Search for the cell housing the specified text and yield its (x, y) center coordinate. 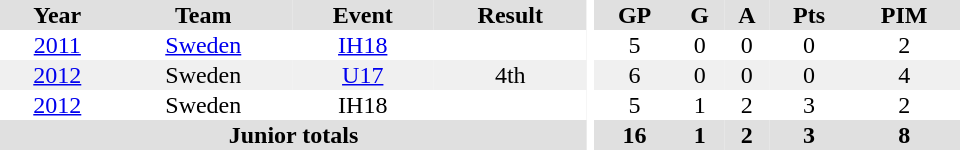
Team (204, 15)
Result (511, 15)
8 (904, 135)
PIM (904, 15)
Pts (810, 15)
16 (635, 135)
4th (511, 75)
A (747, 15)
6 (635, 75)
2011 (58, 45)
Year (58, 15)
Event (363, 15)
GP (635, 15)
U17 (363, 75)
4 (904, 75)
G (700, 15)
Junior totals (294, 135)
